Detect which cell encompasses the target text, then output its (X, Y) center coordinate. 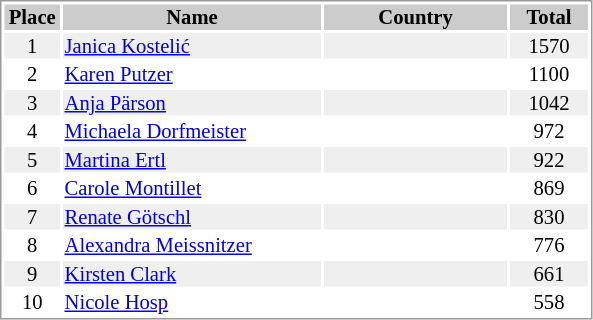
1570 (549, 46)
4 (32, 131)
10 (32, 303)
3 (32, 103)
Nicole Hosp (192, 303)
922 (549, 160)
Karen Putzer (192, 75)
558 (549, 303)
Place (32, 17)
Carole Montillet (192, 189)
830 (549, 217)
Martina Ertl (192, 160)
869 (549, 189)
972 (549, 131)
Renate Götschl (192, 217)
6 (32, 189)
7 (32, 217)
776 (549, 245)
Anja Pärson (192, 103)
Total (549, 17)
9 (32, 274)
1 (32, 46)
1042 (549, 103)
Country (416, 17)
8 (32, 245)
2 (32, 75)
5 (32, 160)
Kirsten Clark (192, 274)
Name (192, 17)
661 (549, 274)
1100 (549, 75)
Janica Kostelić (192, 46)
Alexandra Meissnitzer (192, 245)
Michaela Dorfmeister (192, 131)
